Provide the (X, Y) coordinate of the cell's center where the given text is located.  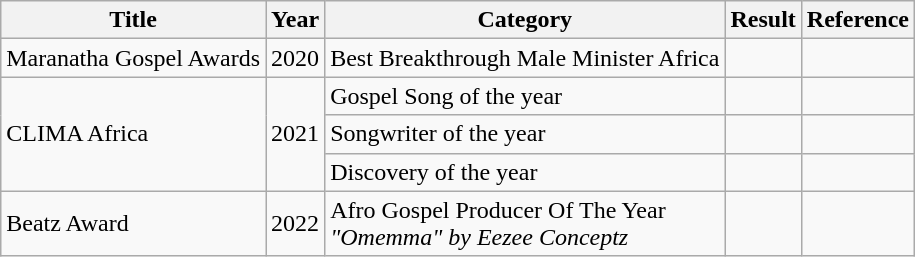
Maranatha Gospel Awards (134, 58)
Best Breakthrough Male Minister Africa (525, 58)
Songwriter of the year (525, 134)
2021 (296, 134)
Beatz Award (134, 224)
Title (134, 20)
Afro Gospel Producer Of The Year"Omemma" by Eezee Conceptz (525, 224)
Reference (858, 20)
CLIMA Africa (134, 134)
2020 (296, 58)
2022 (296, 224)
Category (525, 20)
Year (296, 20)
Result (763, 20)
Discovery of the year (525, 172)
Gospel Song of the year (525, 96)
